Capture the cell that displays the provided text and extract its [X, Y] central coordinate. 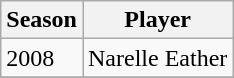
Player [157, 20]
2008 [42, 58]
Narelle Eather [157, 58]
Season [42, 20]
